Scan for the cell matching the given text and deliver its (x, y) coordinate at center. 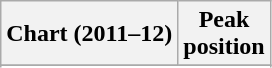
Chart (2011–12) (90, 34)
Peakposition (224, 34)
